Determine the [x, y] coordinate at the center of the cell enclosing the given text.  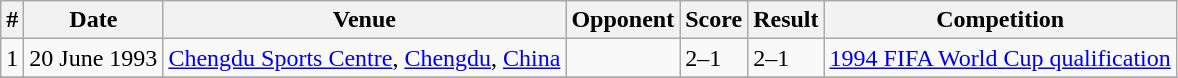
Date [94, 20]
20 June 1993 [94, 58]
Chengdu Sports Centre, Chengdu, China [364, 58]
Venue [364, 20]
Opponent [623, 20]
# [12, 20]
Score [714, 20]
1994 FIFA World Cup qualification [1000, 58]
Result [786, 20]
1 [12, 58]
Competition [1000, 20]
